For the text-containing cell, return its midpoint in [x, y] coordinate format. 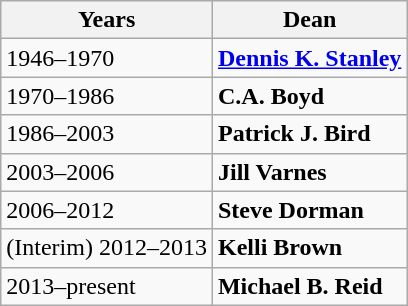
Years [107, 20]
1946–1970 [107, 58]
Jill Varnes [309, 172]
Steve Dorman [309, 210]
1970–1986 [107, 96]
2006–2012 [107, 210]
Patrick J. Bird [309, 134]
(Interim) 2012–2013 [107, 248]
Michael B. Reid [309, 286]
1986–2003 [107, 134]
2013–present [107, 286]
2003–2006 [107, 172]
Dean [309, 20]
Kelli Brown [309, 248]
Dennis K. Stanley [309, 58]
C.A. Boyd [309, 96]
